Detect which cell encompasses the target text, then output its (x, y) center coordinate. 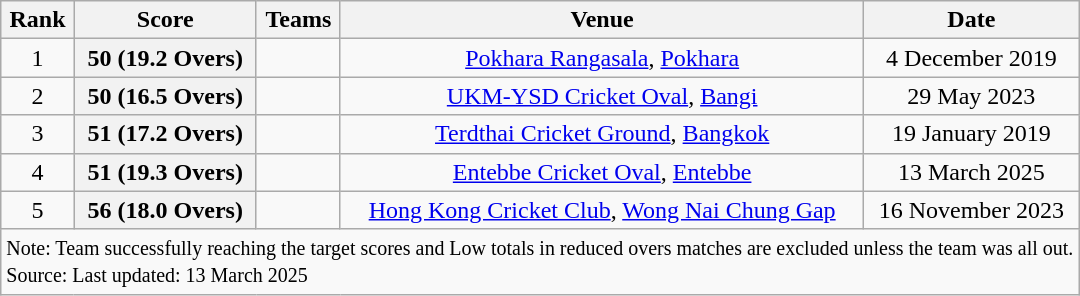
13 March 2025 (972, 172)
19 January 2019 (972, 134)
51 (19.3 Overs) (165, 172)
56 (18.0 Overs) (165, 210)
3 (38, 134)
Entebbe Cricket Oval, Entebbe (602, 172)
4 (38, 172)
Teams (298, 20)
5 (38, 210)
Terdthai Cricket Ground, Bangkok (602, 134)
Hong Kong Cricket Club, Wong Nai Chung Gap (602, 210)
Rank (38, 20)
50 (19.2 Overs) (165, 58)
Venue (602, 20)
Pokhara Rangasala, Pokhara (602, 58)
UKM-YSD Cricket Oval, Bangi (602, 96)
51 (17.2 Overs) (165, 134)
50 (16.5 Overs) (165, 96)
2 (38, 96)
16 November 2023 (972, 210)
29 May 2023 (972, 96)
Date (972, 20)
Score (165, 20)
1 (38, 58)
4 December 2019 (972, 58)
